Scan for the cell matching the given text and deliver its [x, y] coordinate at center. 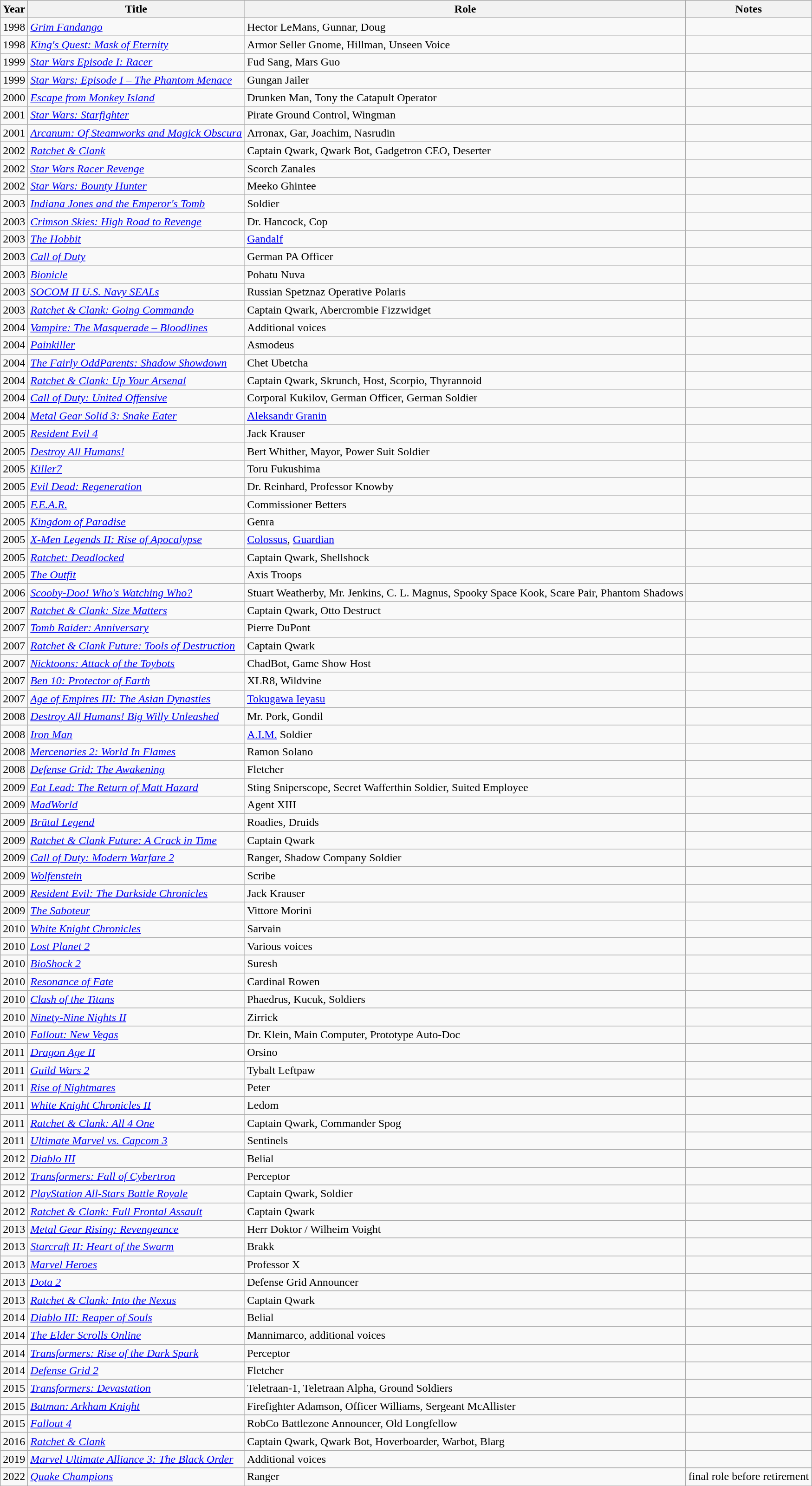
Transformers: Fall of Cybertron [136, 1176]
Starcraft II: Heart of the Swarm [136, 1247]
Call of Duty [136, 257]
Dr. Reinhard, Professor Knowby [465, 486]
Sentinels [465, 1141]
Ratchet & Clank: Up Your Arsenal [136, 380]
The Fairly OddParents: Shadow Showdown [136, 363]
Stuart Weatherby, Mr. Jenkins, C. L. Magnus, Spooky Space Kook, Scare Pair, Phantom Shadows [465, 593]
Star Wars: Starfighter [136, 115]
Grim Fandango [136, 27]
Metal Gear Solid 3: Snake Eater [136, 416]
Painkiller [136, 345]
The Hobbit [136, 239]
Fallout: New Vegas [136, 1034]
White Knight Chronicles II [136, 1106]
Captain Qwark, Soldier [465, 1194]
Mr. Pork, Gondil [465, 716]
Drunken Man, Tony the Catapult Operator [465, 98]
Armor Seller Gnome, Hillman, Unseen Voice [465, 45]
Ratchet & Clank Future: Tools of Destruction [136, 646]
Ratchet: Deadlocked [136, 557]
2006 [14, 593]
Indiana Jones and the Emperor's Tomb [136, 203]
Scribe [465, 876]
Mannimarco, additional voices [465, 1335]
Marvel Heroes [136, 1264]
final role before retirement [748, 1477]
Ratchet & Clank: Going Commando [136, 310]
King's Quest: Mask of Eternity [136, 45]
Star Wars Racer Revenge [136, 168]
Star Wars: Episode I – The Phantom Menace [136, 80]
2022 [14, 1477]
Dota 2 [136, 1282]
Dr. Klein, Main Computer, Prototype Auto-Doc [465, 1034]
Metal Gear Rising: Revengeance [136, 1229]
Star Wars Episode I: Racer [136, 62]
Transformers: Devastation [136, 1388]
Scorch Zanales [465, 168]
Toru Fukushima [465, 469]
Mercenaries 2: World In Flames [136, 752]
Corporal Kukilov, German Officer, German Soldier [465, 398]
Age of Empires III: The Asian Dynasties [136, 699]
Ratchet & Clank: All 4 One [136, 1123]
Role [465, 9]
Destroy All Humans! Big Willy Unleashed [136, 716]
Ultimate Marvel vs. Capcom 3 [136, 1141]
Resonance of Fate [136, 982]
Bionicle [136, 275]
Ratchet & Clank: Size Matters [136, 610]
X-Men Legends II: Rise of Apocalypse [136, 540]
XLR8, Wildvine [465, 681]
Ratchet & Clank: Full Frontal Assault [136, 1211]
Captain Qwark, Otto Destruct [465, 610]
Destroy All Humans! [136, 451]
Captain Qwark, Commander Spog [465, 1123]
Gungan Jailer [465, 80]
Russian Spetznaz Operative Polaris [465, 292]
Captain Qwark, Abercrombie Fizzwidget [465, 310]
Hector LeMans, Gunnar, Doug [465, 27]
Soldier [465, 203]
Evil Dead: Regeneration [136, 486]
BioShock 2 [136, 964]
Dr. Hancock, Cop [465, 222]
Herr Doktor / Wilheim Voight [465, 1229]
Escape from Monkey Island [136, 98]
Call of Duty: United Offensive [136, 398]
Ramon Solano [465, 752]
Fallout 4 [136, 1424]
Meeko Ghintee [465, 186]
Ben 10: Protector of Earth [136, 681]
Guild Wars 2 [136, 1070]
Roadies, Druids [465, 823]
Ratchet & Clank: Into the Nexus [136, 1300]
Dragon Age II [136, 1052]
Marvel Ultimate Alliance 3: The Black Order [136, 1459]
Sarvain [465, 929]
Genra [465, 522]
Firefighter Adamson, Officer Williams, Sergeant McAllister [465, 1406]
Call of Duty: Modern Warfare 2 [136, 858]
Ninety-Nine Nights II [136, 1017]
Pierre DuPont [465, 628]
Peter [465, 1088]
Pirate Ground Control, Wingman [465, 115]
White Knight Chronicles [136, 929]
Asmodeus [465, 345]
Nicktoons: Attack of the Toybots [136, 663]
Arcanum: Of Steamworks and Magick Obscura [136, 133]
The Elder Scrolls Online [136, 1335]
Ledom [465, 1106]
Resident Evil: The Darkside Chronicles [136, 893]
A.I.M. Soldier [465, 734]
SOCOM II U.S. Navy SEALs [136, 292]
Ranger [465, 1477]
Vampire: The Masquerade – Bloodlines [136, 327]
Suresh [465, 964]
Pohatu Nuva [465, 275]
2019 [14, 1459]
Defense Grid: The Awakening [136, 769]
Rise of Nightmares [136, 1088]
Orsino [465, 1052]
Colossus, Guardian [465, 540]
Arronax, Gar, Joachim, Nasrudin [465, 133]
Cardinal Rowen [465, 982]
Diablo III: Reaper of Souls [136, 1317]
Vittore Morini [465, 911]
Scooby-Doo! Who's Watching Who? [136, 593]
2000 [14, 98]
Axis Troops [465, 575]
Eat Lead: The Return of Matt Hazard [136, 787]
Ratchet & Clank Future: A Crack in Time [136, 840]
Tybalt Leftpaw [465, 1070]
The Saboteur [136, 911]
Batman: Arkham Knight [136, 1406]
Agent XIII [465, 805]
Brakk [465, 1247]
Sting Sniperscope, Secret Wafferthin Soldier, Suited Employee [465, 787]
Resident Evil 4 [136, 433]
Year [14, 9]
PlayStation All-Stars Battle Royale [136, 1194]
Captain Qwark, Shellshock [465, 557]
Bert Whither, Mayor, Power Suit Soldier [465, 451]
Title [136, 9]
Notes [748, 9]
MadWorld [136, 805]
Phaedrus, Kucuk, Soldiers [465, 999]
Defense Grid 2 [136, 1371]
Clash of the Titans [136, 999]
Fud Sang, Mars Guo [465, 62]
Wolfenstein [136, 876]
Diablo III [136, 1159]
Professor X [465, 1264]
Tokugawa Ieyasu [465, 699]
Brütal Legend [136, 823]
Aleksandr Granin [465, 416]
Killer7 [136, 469]
The Outfit [136, 575]
Various voices [465, 946]
Defense Grid Announcer [465, 1282]
Gandalf [465, 239]
RobCo Battlezone Announcer, Old Longfellow [465, 1424]
Iron Man [136, 734]
ChadBot, Game Show Host [465, 663]
F.E.A.R. [136, 504]
Star Wars: Bounty Hunter [136, 186]
Lost Planet 2 [136, 946]
Ranger, Shadow Company Soldier [465, 858]
Kingdom of Paradise [136, 522]
Teletraan-1, Teletraan Alpha, Ground Soldiers [465, 1388]
Captain Qwark, Qwark Bot, Hoverboarder, Warbot, Blarg [465, 1441]
2016 [14, 1441]
Zirrick [465, 1017]
Quake Champions [136, 1477]
Tomb Raider: Anniversary [136, 628]
Chet Ubetcha [465, 363]
Captain Qwark, Skrunch, Host, Scorpio, Thyrannoid [465, 380]
Commissioner Betters [465, 504]
Captain Qwark, Qwark Bot, Gadgetron CEO, Deserter [465, 151]
Transformers: Rise of the Dark Spark [136, 1353]
German PA Officer [465, 257]
Crimson Skies: High Road to Revenge [136, 222]
